Scan for the cell matching the given text and deliver its (x, y) coordinate at center. 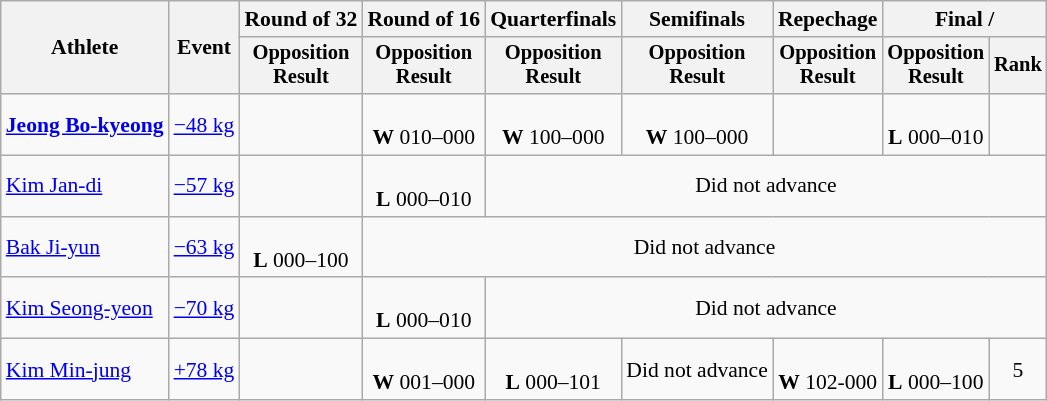
Round of 16 (424, 19)
Semifinals (697, 19)
Event (204, 48)
Final / (964, 19)
−57 kg (204, 186)
Kim Seong-yeon (85, 308)
W 001–000 (424, 370)
−70 kg (204, 308)
Kim Min-jung (85, 370)
Jeong Bo-kyeong (85, 124)
Bak Ji-yun (85, 248)
Round of 32 (300, 19)
Repechage (828, 19)
L 000–101 (553, 370)
−48 kg (204, 124)
−63 kg (204, 248)
Kim Jan-di (85, 186)
+78 kg (204, 370)
Athlete (85, 48)
Quarterfinals (553, 19)
W 102-000 (828, 370)
W 010–000 (424, 124)
5 (1018, 370)
Rank (1018, 66)
